Identify which cell holds the provided text, then report its (x, y) central coordinate. 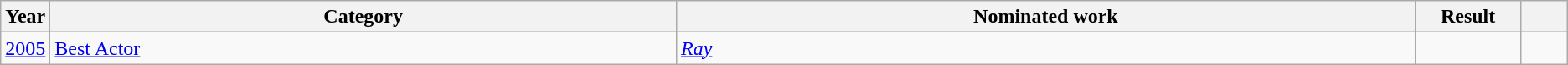
Category (364, 17)
Result (1467, 17)
Year (25, 17)
Best Actor (364, 48)
Nominated work (1046, 17)
Ray (1046, 48)
2005 (25, 48)
